Extract the (X, Y) coordinate from the center of the cell holding the provided text.  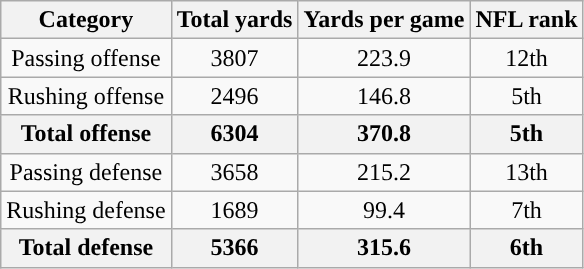
Passing offense (86, 58)
6304 (234, 134)
1689 (234, 210)
Passing defense (86, 172)
146.8 (384, 96)
Yards per game (384, 20)
NFL rank (526, 20)
7th (526, 210)
Rushing defense (86, 210)
5366 (234, 248)
Total offense (86, 134)
Total yards (234, 20)
315.6 (384, 248)
Category (86, 20)
370.8 (384, 134)
6th (526, 248)
99.4 (384, 210)
3658 (234, 172)
Total defense (86, 248)
3807 (234, 58)
215.2 (384, 172)
223.9 (384, 58)
13th (526, 172)
12th (526, 58)
Rushing offense (86, 96)
2496 (234, 96)
